Provide the (x, y) coordinate of the cell's center where the given text is located.  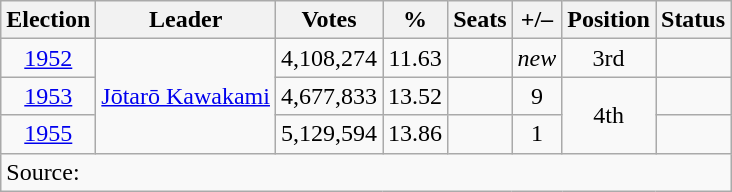
new (537, 58)
11.63 (416, 58)
4th (609, 115)
3rd (609, 58)
4,108,274 (328, 58)
9 (537, 96)
Election (48, 20)
Status (694, 20)
1 (537, 134)
Votes (328, 20)
1955 (48, 134)
Jōtarō Kawakami (186, 96)
Leader (186, 20)
5,129,594 (328, 134)
+/– (537, 20)
Seats (480, 20)
Position (609, 20)
Source: (366, 172)
4,677,833 (328, 96)
1952 (48, 58)
% (416, 20)
13.52 (416, 96)
1953 (48, 96)
13.86 (416, 134)
